Capture the cell that displays the provided text and extract its [X, Y] central coordinate. 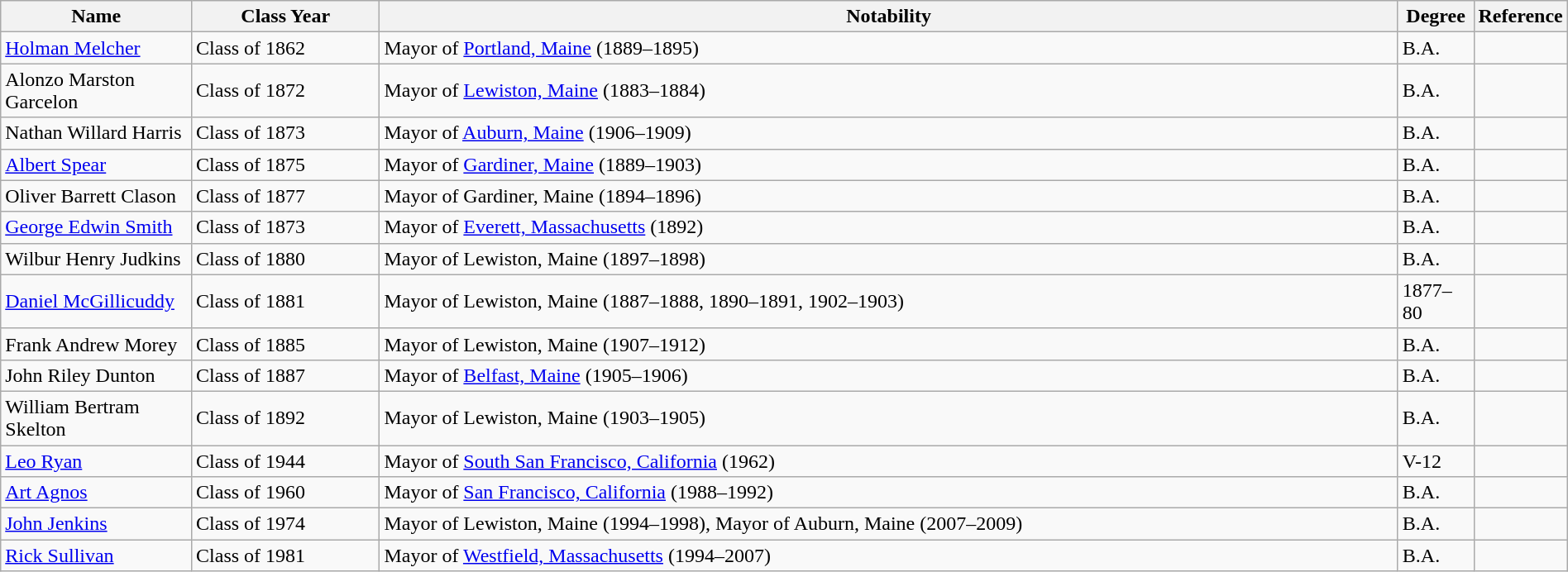
Mayor of Lewiston, Maine (1887–1888, 1890–1891, 1902–1903) [888, 301]
John Riley Dunton [96, 375]
Name [96, 17]
Class of 1892 [286, 418]
Holman Melcher [96, 48]
Class of 1872 [286, 91]
Mayor of Auburn, Maine (1906–1909) [888, 133]
Mayor of Lewiston, Maine (1994–1998), Mayor of Auburn, Maine (2007–2009) [888, 524]
Degree [1436, 17]
Class of 1887 [286, 375]
Mayor of Belfast, Maine (1905–1906) [888, 375]
Class of 1877 [286, 196]
Alonzo Marston Garcelon [96, 91]
Leo Ryan [96, 460]
Mayor of Lewiston, Maine (1897–1898) [888, 259]
Nathan Willard Harris [96, 133]
George Edwin Smith [96, 227]
Mayor of Everett, Massachusetts (1892) [888, 227]
Mayor of Lewiston, Maine (1883–1884) [888, 91]
Notability [888, 17]
Class of 1862 [286, 48]
Reference [1520, 17]
Art Agnos [96, 493]
Mayor of Gardiner, Maine (1894–1896) [888, 196]
Class of 1875 [286, 164]
Class of 1880 [286, 259]
1877–80 [1436, 301]
Mayor of Lewiston, Maine (1907–1912) [888, 344]
Mayor of Westfield, Massachusetts (1994–2007) [888, 555]
Class of 1960 [286, 493]
Class of 1944 [286, 460]
William Bertram Skelton [96, 418]
Mayor of Portland, Maine (1889–1895) [888, 48]
Mayor of San Francisco, California (1988–1992) [888, 493]
Frank Andrew Morey [96, 344]
Oliver Barrett Clason [96, 196]
Mayor of Lewiston, Maine (1903–1905) [888, 418]
V-12 [1436, 460]
Mayor of South San Francisco, California (1962) [888, 460]
Class of 1974 [286, 524]
Daniel McGillicuddy [96, 301]
Albert Spear [96, 164]
Wilbur Henry Judkins [96, 259]
Mayor of Gardiner, Maine (1889–1903) [888, 164]
Class of 1881 [286, 301]
Rick Sullivan [96, 555]
Class of 1885 [286, 344]
Class of 1981 [286, 555]
John Jenkins [96, 524]
Class Year [286, 17]
